Provide the [X, Y] coordinate of the cell's center where the given text is located.  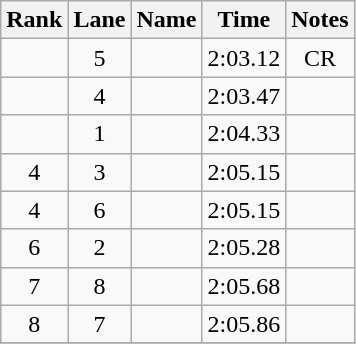
Notes [320, 20]
1 [100, 134]
Lane [100, 20]
2:04.33 [244, 134]
5 [100, 58]
Name [166, 20]
2:05.68 [244, 286]
2:03.12 [244, 58]
Rank [34, 20]
CR [320, 58]
2:05.86 [244, 324]
Time [244, 20]
2:03.47 [244, 96]
2:05.28 [244, 248]
3 [100, 172]
2 [100, 248]
